Scan for the cell matching the given text and deliver its [X, Y] coordinate at center. 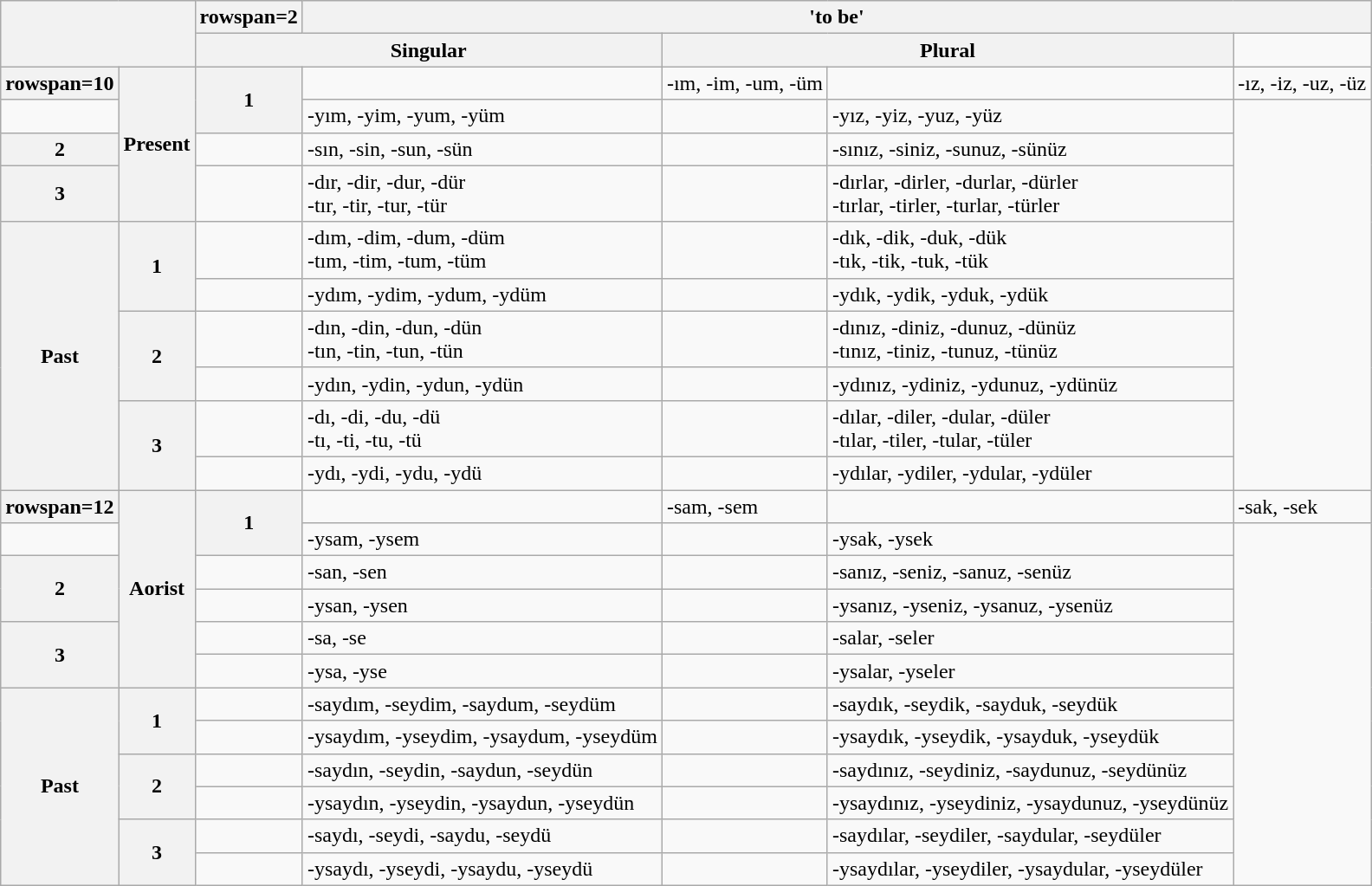
-ydık, -ydik, -yduk, -ydük [1030, 294]
-ydım, -ydim, -ydum, -ydüm [482, 294]
-sanız, -seniz, -sanuz, -senüz [1030, 572]
-ysaydım, -yseydim, -ysaydum, -yseydüm [482, 737]
-yım, -yim, -yum, -yüm [482, 116]
-sınız, -siniz, -sunuz, -sünüz [1030, 149]
-dı, -di, -du, -dü-tı, -ti, -tu, -tü [482, 428]
-saydılar, -seydiler, -saydular, -seydüler [1030, 836]
-ysaydılar, -yseydiler, -ysaydular, -yseydüler [1030, 869]
-ysaydın, -yseydin, -ysaydun, -yseydün [482, 803]
-ysaydı, -yseydi, -ysaydu, -yseydü [482, 869]
-yız, -yiz, -yuz, -yüz [1030, 116]
-sam, -sem [745, 507]
-ız, -iz, -uz, -üz [1303, 83]
-dın, -din, -dun, -dün-tın, -tin, -tun, -tün [482, 340]
-saydık, -seydik, -sayduk, -seydük [1030, 704]
rowspan=10 [60, 83]
-ysan, -ysen [482, 605]
-ysaydık, -yseydik, -ysayduk, -yseydük [1030, 737]
Aorist [157, 589]
-ım, -im, -um, -üm [745, 83]
Plural [948, 50]
-ysaydınız, -yseydiniz, -ysaydunuz, -yseydünüz [1030, 803]
-dırlar, -dirler, -durlar, -dürler-tırlar, -tirler, -turlar, -türler [1030, 194]
rowspan=12 [60, 507]
-ysa, -yse [482, 671]
-dılar, -diler, -dular, -düler-tılar, -tiler, -tular, -tüler [1030, 428]
-ydın, -ydin, -ydun, -ydün [482, 384]
-sak, -sek [1303, 507]
Singular [428, 50]
-ydılar, -ydiler, -ydular, -ydüler [1030, 473]
-ysam, -ysem [482, 540]
-ysanız, -yseniz, -ysanuz, -ysenüz [1030, 605]
-dır, -dir, -dur, -dür-tır, -tir, -tur, -tür [482, 194]
'to be' [837, 17]
Present [157, 144]
-ydınız, -ydiniz, -ydunuz, -ydünüz [1030, 384]
-saydın, -seydin, -saydun, -seydün [482, 770]
-saydım, -seydim, -saydum, -seydüm [482, 704]
-ysak, -ysek [1030, 540]
-dık, -dik, -duk, -dük-tık, -tik, -tuk, -tük [1030, 249]
-sın, -sin, -sun, -sün [482, 149]
-ysalar, -yseler [1030, 671]
rowspan=2 [249, 17]
-san, -sen [482, 572]
-saydınız, -seydiniz, -saydunuz, -seydünüz [1030, 770]
-ydı, -ydi, -ydu, -ydü [482, 473]
-dım, -dim, -dum, -düm-tım, -tim, -tum, -tüm [482, 249]
-saydı, -seydi, -saydu, -seydü [482, 836]
-sa, -se [482, 638]
-salar, -seler [1030, 638]
-dınız, -diniz, -dunuz, -dünüz-tınız, -tiniz, -tunuz, -tünüz [1030, 340]
